Find where the given text appears and provide that cell's center as (x, y) coordinate. 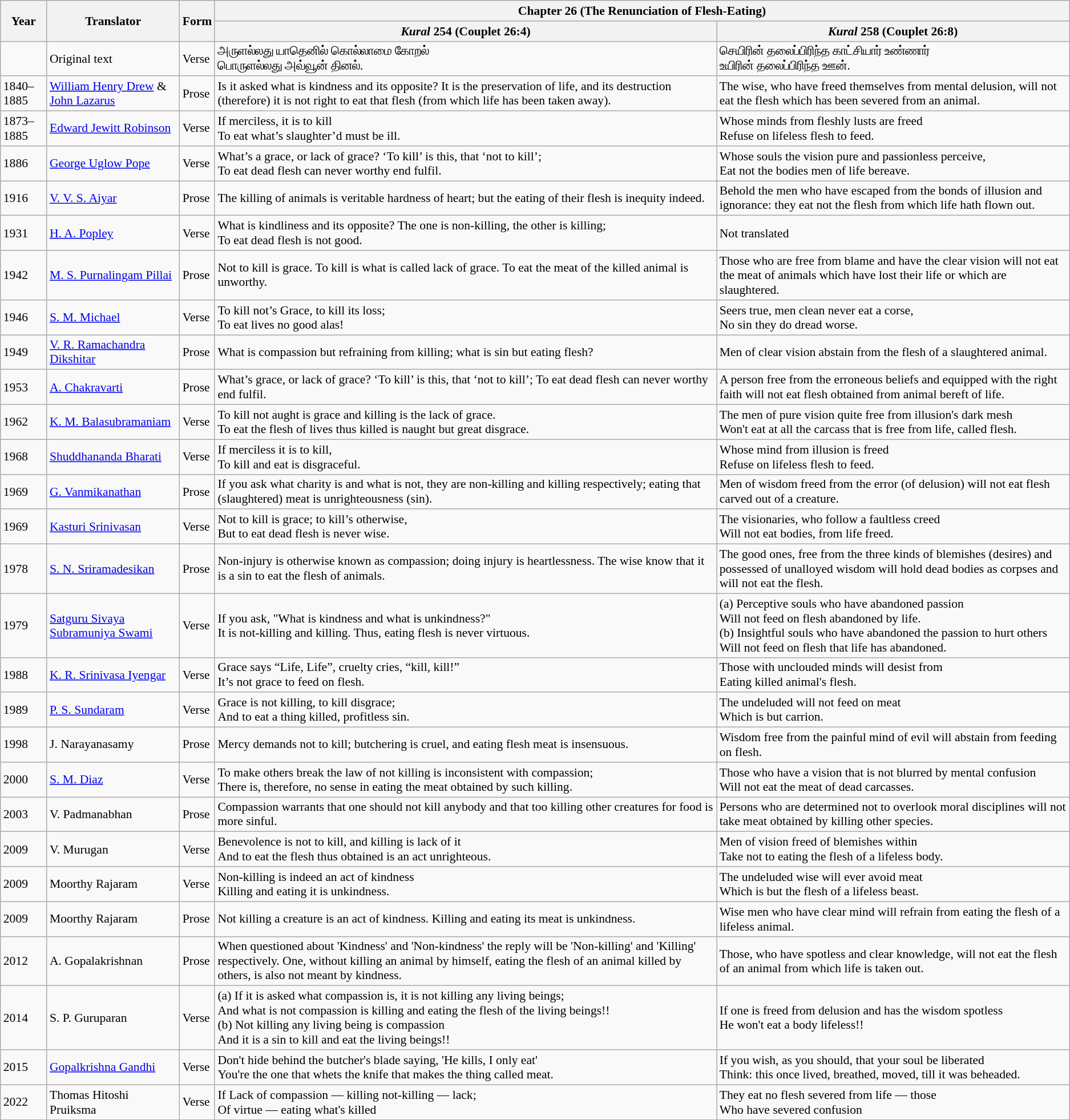
If one is freed from delusion and has the wisdom spotlessHe won't eat a body lifeless!! (893, 1018)
The men of pure vision quite free from illusion's dark meshWon't eat at all the carcass that is free from life, called flesh. (893, 422)
Not translated (893, 233)
1949 (24, 353)
Kasturi Srinivasan (113, 527)
To kill not’s Grace, to kill its loss;To eat lives no good alas! (466, 317)
1942 (24, 275)
S. M. Diaz (113, 779)
M. S. Purnalingam Pillai (113, 275)
2014 (24, 1018)
1840–1885 (24, 94)
A. Chakravarti (113, 387)
A person free from the erroneous beliefs and equipped with the right faith will not eat flesh obtained from animal bereft of life. (893, 387)
2012 (24, 961)
V. Murugan (113, 849)
V. V. S. Aiyar (113, 199)
Whose souls the vision pure and passionless perceive,Eat not the bodies men of life bereave. (893, 163)
2000 (24, 779)
The killing of animals is veritable hardness of heart; but the eating of their flesh is inequity indeed. (466, 199)
George Uglow Pope (113, 163)
William Henry Drew & John Lazarus (113, 94)
Whose mind from illusion is freedRefuse on lifeless flesh to feed. (893, 456)
Satguru Sivaya Subramuniya Swami (113, 625)
Translator (113, 21)
Behold the men who have escaped from the bonds of illusion and ignorance: they eat not the flesh from which life hath flown out. (893, 199)
Edward Jewitt Robinson (113, 129)
Chapter 26 (The Renunciation of Flesh-Eating) (641, 11)
The visionaries, who follow a faultless creedWill not eat bodies, from life freed. (893, 527)
If you ask, "What is kindness and what is unkindness?"It is not-killing and killing. Thus, eating flesh is never virtuous. (466, 625)
K. M. Balasubramaniam (113, 422)
1931 (24, 233)
Wisdom free from the painful mind of evil will abstain from feeding on flesh. (893, 745)
They eat no flesh severed from life — thoseWho have severed confusion (893, 1102)
1962 (24, 422)
S. P. Guruparan (113, 1018)
G. Vanmikanathan (113, 492)
What is compassion but refraining from killing; what is sin but eating flesh? (466, 353)
1873–1885 (24, 129)
Not to kill is grace. To kill is what is called lack of grace. To eat the meat of the killed animal is unworthy. (466, 275)
2003 (24, 815)
Not to kill is grace; to kill’s otherwise,But to eat dead flesh is never wise. (466, 527)
If merciless it is to kill,To kill and eat is disgraceful. (466, 456)
Shuddhananda Bharati (113, 456)
1978 (24, 569)
What’s grace, or lack of grace? ‘To kill’ is this, that ‘not to kill’; To eat dead flesh can never worthy end fulfil. (466, 387)
1968 (24, 456)
Those, who have spotless and clear knowledge, will not eat the flesh of an animal from which life is taken out. (893, 961)
1998 (24, 745)
Mercy demands not to kill; butchering is cruel, and eating flesh meat is insensuous. (466, 745)
Persons who are determined not to overlook moral disciplines will not take meat obtained by killing other species. (893, 815)
1979 (24, 625)
Thomas Hitoshi Pruiksma (113, 1102)
K. R. Srinivasa Iyengar (113, 674)
1946 (24, 317)
S. M. Michael (113, 317)
Year (24, 21)
V. Padmanabhan (113, 815)
A. Gopalakrishnan (113, 961)
Non-killing is indeed an act of kindnessKilling and eating it is unkindness. (466, 884)
Men of wisdom freed from the error (of delusion) will not eat flesh carved out of a creature. (893, 492)
Kural 258 (Couplet 26:8) (893, 31)
P. S. Sundaram (113, 710)
The wise, who have freed themselves from mental delusion, will not eat the flesh which has been severed from an animal. (893, 94)
2015 (24, 1067)
Those who are free from blame and have the clear vision will not eat the meat of animals which have lost their life or which are slaughtered. (893, 275)
J. Narayanasamy (113, 745)
What is kindliness and its opposite? The one is non-killing, the other is killing;To eat dead flesh is not good. (466, 233)
If Lack of compassion — killing not-killing — lack;Of virtue — eating what's killed (466, 1102)
V. R. Ramachandra Dikshitar (113, 353)
S. N. Sriramadesikan (113, 569)
Not killing a creature is an act of kindness. Killing and eating its meat is unkindness. (466, 919)
If merciless, it is to killTo eat what’s slaughter’d must be ill. (466, 129)
The undeluded wise will ever avoid meatWhich is but the flesh of a lifeless beast. (893, 884)
1916 (24, 199)
1988 (24, 674)
The undeluded will not feed on meatWhich is but carrion. (893, 710)
Kural 254 (Couplet 26:4) (466, 31)
Original text (113, 58)
Men of vision freed of blemishes withinTake not to eating the flesh of a lifeless body. (893, 849)
Those who have a vision that is not blurred by mental confusionWill not eat the meat of dead carcasses. (893, 779)
Men of clear vision abstain from the flesh of a slaughtered animal. (893, 353)
Whose minds from fleshly lusts are freedRefuse on lifeless flesh to feed. (893, 129)
Grace says “Life, Life”, cruelty cries, “kill, kill!”It’s not grace to feed on flesh. (466, 674)
Grace is not killing, to kill disgrace;And to eat a thing killed, profitless sin. (466, 710)
To kill not aught is grace and killing is the lack of grace.To eat the flesh of lives thus killed is naught but great disgrace. (466, 422)
Compassion warrants that one should not kill anybody and that too killing other creatures for food is more sinful. (466, 815)
Benevolence is not to kill, and killing is lack of itAnd to eat the flesh thus obtained is an act unrighteous. (466, 849)
2022 (24, 1102)
Gopalkrishna Gandhi (113, 1067)
Those with unclouded minds will desist fromEating killed animal's flesh. (893, 674)
1886 (24, 163)
1989 (24, 710)
If you wish, as you should, that your soul be liberatedThink: this once lived, breathed, moved, till it was beheaded. (893, 1067)
அருளல்லது யாதெனில் கொல்லாமை கோறல்பொருளல்லது அவ்வூன் தினல். (466, 58)
செயிரின் தலைப்பிரிந்த காட்சியார் உண்ணார்உயிரின் தலைப்பிரிந்த ஊன். (893, 58)
Seers true, men clean never eat a corse,No sin they do dread worse. (893, 317)
1953 (24, 387)
Don't hide behind the butcher's blade saying, 'He kills, I only eat'You're the one that whets the knife that makes the thing called meat. (466, 1067)
If you ask what charity is and what is not, they are non-killing and killing respectively; eating that (slaughtered) meat is unrighteousness (sin). (466, 492)
Non-injury is otherwise known as compassion; doing injury is heartlessness. The wise know that it is a sin to eat the flesh of animals. (466, 569)
H. A. Popley (113, 233)
Wise men who have clear mind will refrain from eating the flesh of a lifeless animal. (893, 919)
Form (197, 21)
What’s a grace, or lack of grace? ‘To kill’ is this, that ‘not to kill’;To eat dead flesh can never worthy end fulfil. (466, 163)
